Return the (X, Y) coordinate for the center point of the cell that contains the specified text.  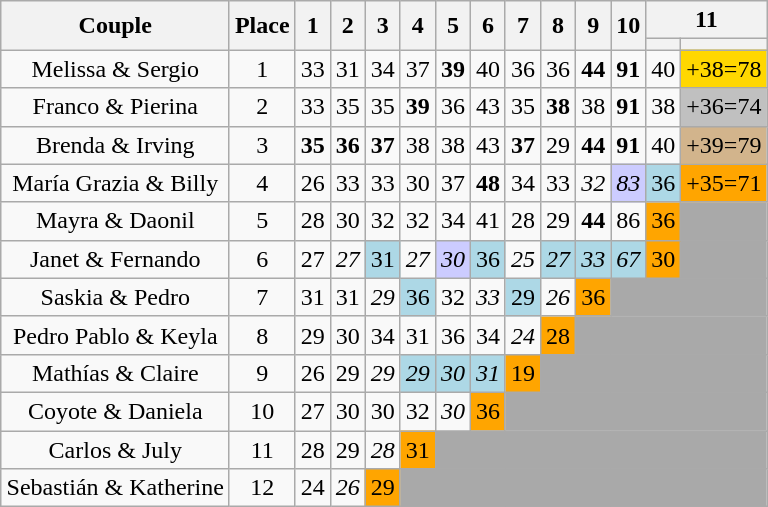
María Grazia & Billy (115, 183)
Place (262, 26)
Coyote & Daniela (115, 411)
Brenda & Irving (115, 145)
67 (628, 259)
Pedro Pablo & Keyla (115, 335)
+38=78 (724, 69)
Melissa & Sergio (115, 69)
86 (628, 221)
25 (522, 259)
Mathías & Claire (115, 373)
12 (262, 488)
Couple (115, 26)
Carlos & July (115, 449)
+39=79 (724, 145)
48 (488, 183)
Sebastián & Katherine (115, 488)
Mayra & Daonil (115, 221)
Janet & Fernando (115, 259)
+36=74 (724, 107)
41 (488, 221)
+35=71 (724, 183)
Franco & Pierina (115, 107)
83 (628, 183)
19 (522, 373)
Saskia & Pedro (115, 297)
